Return the (x, y) coordinate for the center point of the cell that contains the specified text.  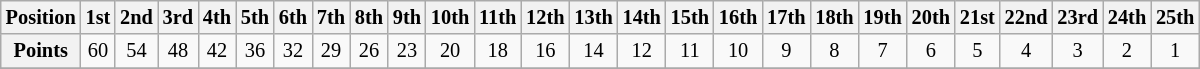
9th (407, 17)
19th (883, 17)
18 (498, 51)
10 (738, 51)
11 (690, 51)
11th (498, 17)
15th (690, 17)
7th (331, 17)
20th (931, 17)
1 (1175, 51)
14th (642, 17)
Position (41, 17)
32 (293, 51)
8 (834, 51)
48 (178, 51)
12th (545, 17)
2 (1127, 51)
18th (834, 17)
22nd (1026, 17)
21st (978, 17)
3 (1077, 51)
60 (98, 51)
4 (1026, 51)
6th (293, 17)
23 (407, 51)
36 (255, 51)
13th (593, 17)
4th (217, 17)
9 (786, 51)
5th (255, 17)
14 (593, 51)
24th (1127, 17)
Points (41, 51)
29 (331, 51)
17th (786, 17)
42 (217, 51)
12 (642, 51)
3rd (178, 17)
1st (98, 17)
20 (450, 51)
10th (450, 17)
26 (369, 51)
16th (738, 17)
54 (136, 51)
5 (978, 51)
25th (1175, 17)
23rd (1077, 17)
2nd (136, 17)
6 (931, 51)
16 (545, 51)
8th (369, 17)
7 (883, 51)
